Provide the [X, Y] coordinate of the cell's center where the given text is located.  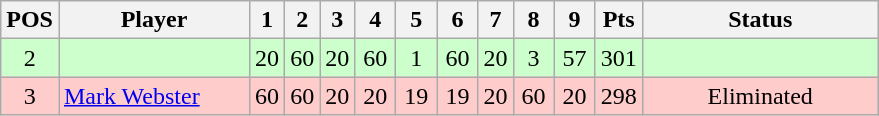
Status [760, 20]
6 [458, 20]
Player [154, 20]
5 [416, 20]
Pts [618, 20]
57 [574, 58]
298 [618, 96]
POS [30, 20]
8 [534, 20]
Eliminated [760, 96]
Mark Webster [154, 96]
9 [574, 20]
4 [376, 20]
7 [496, 20]
301 [618, 58]
